Provide the [x, y] coordinate of the cell's center where the given text is located.  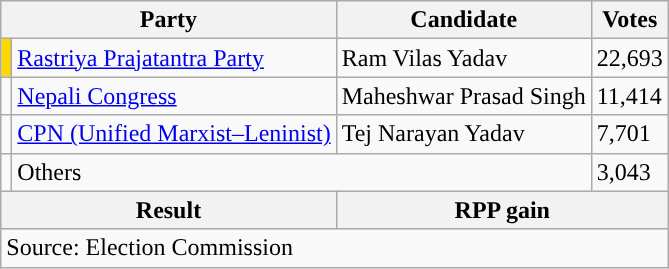
Party [168, 20]
Source: Election Commission [335, 248]
Result [168, 210]
Candidate [464, 20]
Rastriya Prajatantra Party [174, 58]
11,414 [630, 96]
22,693 [630, 58]
Maheshwar Prasad Singh [464, 96]
Nepali Congress [174, 96]
Tej Narayan Yadav [464, 134]
Ram Vilas Yadav [464, 58]
Votes [630, 20]
RPP gain [502, 210]
3,043 [630, 172]
7,701 [630, 134]
Others [302, 172]
CPN (Unified Marxist–Leninist) [174, 134]
